Capture the cell that displays the provided text and extract its (x, y) central coordinate. 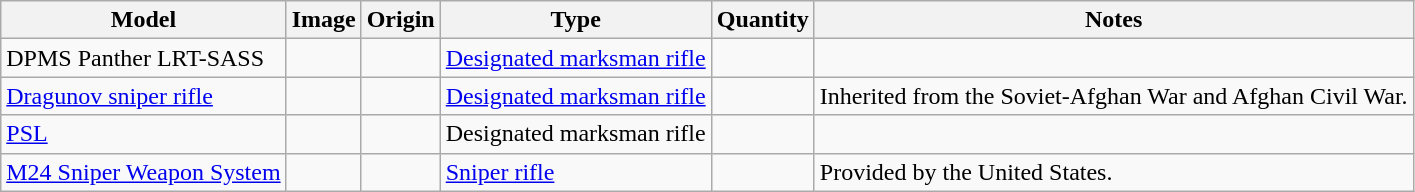
Provided by the United States. (1114, 172)
Inherited from the Soviet-Afghan War and Afghan Civil War. (1114, 96)
Model (144, 20)
DPMS Panther LRT-SASS (144, 58)
Image (324, 20)
Sniper rifle (576, 172)
Origin (400, 20)
Quantity (762, 20)
Type (576, 20)
Dragunov sniper rifle (144, 96)
PSL (144, 134)
Notes (1114, 20)
M24 Sniper Weapon System (144, 172)
